Provide the [X, Y] coordinate of the cell's center where the given text is located.  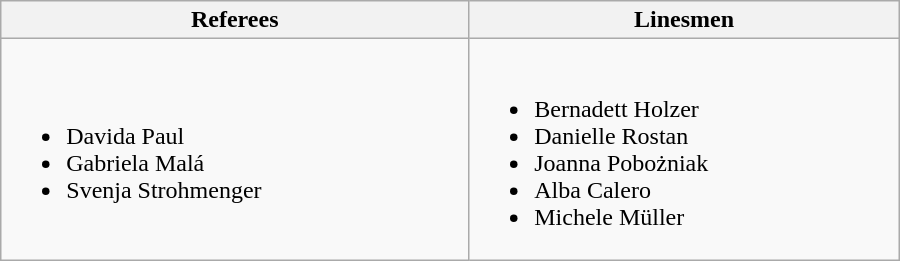
Referees [235, 20]
Bernadett Holzer Danielle Rostan Joanna Pobożniak Alba Calero Michele Müller [684, 150]
Linesmen [684, 20]
Davida Paul Gabriela Malá Svenja Strohmenger [235, 150]
